Search for the cell housing the specified text and yield its (x, y) center coordinate. 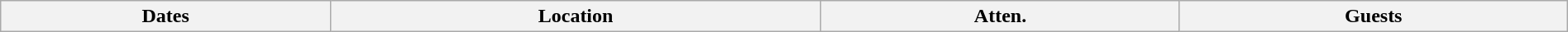
Dates (165, 16)
Guests (1373, 16)
Atten. (1001, 16)
Location (576, 16)
